Search for the cell housing the specified text and yield its (X, Y) center coordinate. 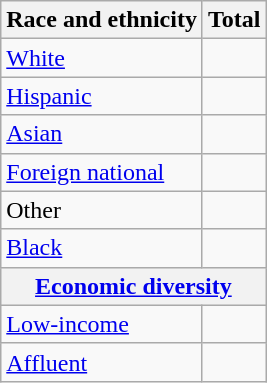
White (102, 58)
Black (102, 248)
Affluent (102, 362)
Economic diversity (134, 286)
Low-income (102, 324)
Race and ethnicity (102, 20)
Hispanic (102, 96)
Asian (102, 134)
Foreign national (102, 172)
Other (102, 210)
Total (234, 20)
